Return the (x, y) coordinate for the center point of the cell that contains the specified text.  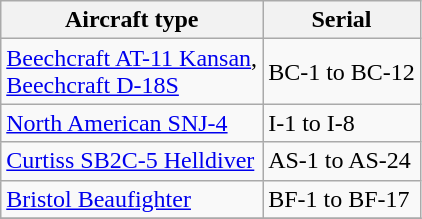
Curtiss SB2C-5 Helldiver (132, 161)
Serial (342, 20)
Beechcraft AT-11 Kansan,Beechcraft D-18S (132, 72)
North American SNJ-4 (132, 123)
I-1 to I-8 (342, 123)
AS-1 to AS-24 (342, 161)
BF-1 to BF-17 (342, 199)
BC-1 to BC-12 (342, 72)
Aircraft type (132, 20)
Bristol Beaufighter (132, 199)
